From the cell containing the given text, extract its center point as [x, y] coordinate. 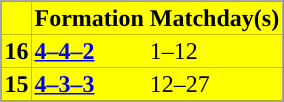
16 [17, 50]
1–12 [214, 50]
15 [17, 84]
4–3–3 [90, 84]
Formation [90, 18]
12–27 [214, 84]
Matchday(s) [214, 18]
4–4–2 [90, 50]
